Scan for the cell matching the given text and deliver its (X, Y) coordinate at center. 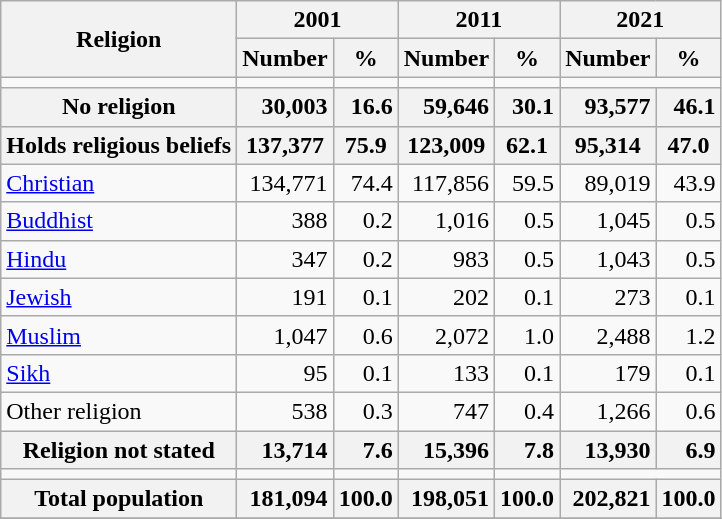
202,821 (608, 499)
95 (285, 373)
16.6 (366, 107)
2,072 (446, 335)
1,016 (446, 221)
1,047 (285, 335)
2001 (318, 20)
1.2 (688, 335)
134,771 (285, 183)
Muslim (119, 335)
Christian (119, 183)
13,930 (608, 449)
89,019 (608, 183)
198,051 (446, 499)
75.9 (366, 145)
273 (608, 297)
1,043 (608, 259)
Religion not stated (119, 449)
Jewish (119, 297)
Buddhist (119, 221)
137,377 (285, 145)
43.9 (688, 183)
0.3 (366, 411)
15,396 (446, 449)
191 (285, 297)
388 (285, 221)
Religion (119, 39)
74.4 (366, 183)
No religion (119, 107)
2,488 (608, 335)
202 (446, 297)
747 (446, 411)
59,646 (446, 107)
30,003 (285, 107)
983 (446, 259)
7.8 (528, 449)
117,856 (446, 183)
1.0 (528, 335)
7.6 (366, 449)
179 (608, 373)
30.1 (528, 107)
Other religion (119, 411)
0.4 (528, 411)
Hindu (119, 259)
Holds religious beliefs (119, 145)
347 (285, 259)
2011 (478, 20)
1,266 (608, 411)
1,045 (608, 221)
13,714 (285, 449)
2021 (640, 20)
59.5 (528, 183)
133 (446, 373)
123,009 (446, 145)
46.1 (688, 107)
Total population (119, 499)
47.0 (688, 145)
6.9 (688, 449)
95,314 (608, 145)
538 (285, 411)
181,094 (285, 499)
62.1 (528, 145)
Sikh (119, 373)
93,577 (608, 107)
